Determine the (X, Y) coordinate at the center of the cell enclosing the given text.  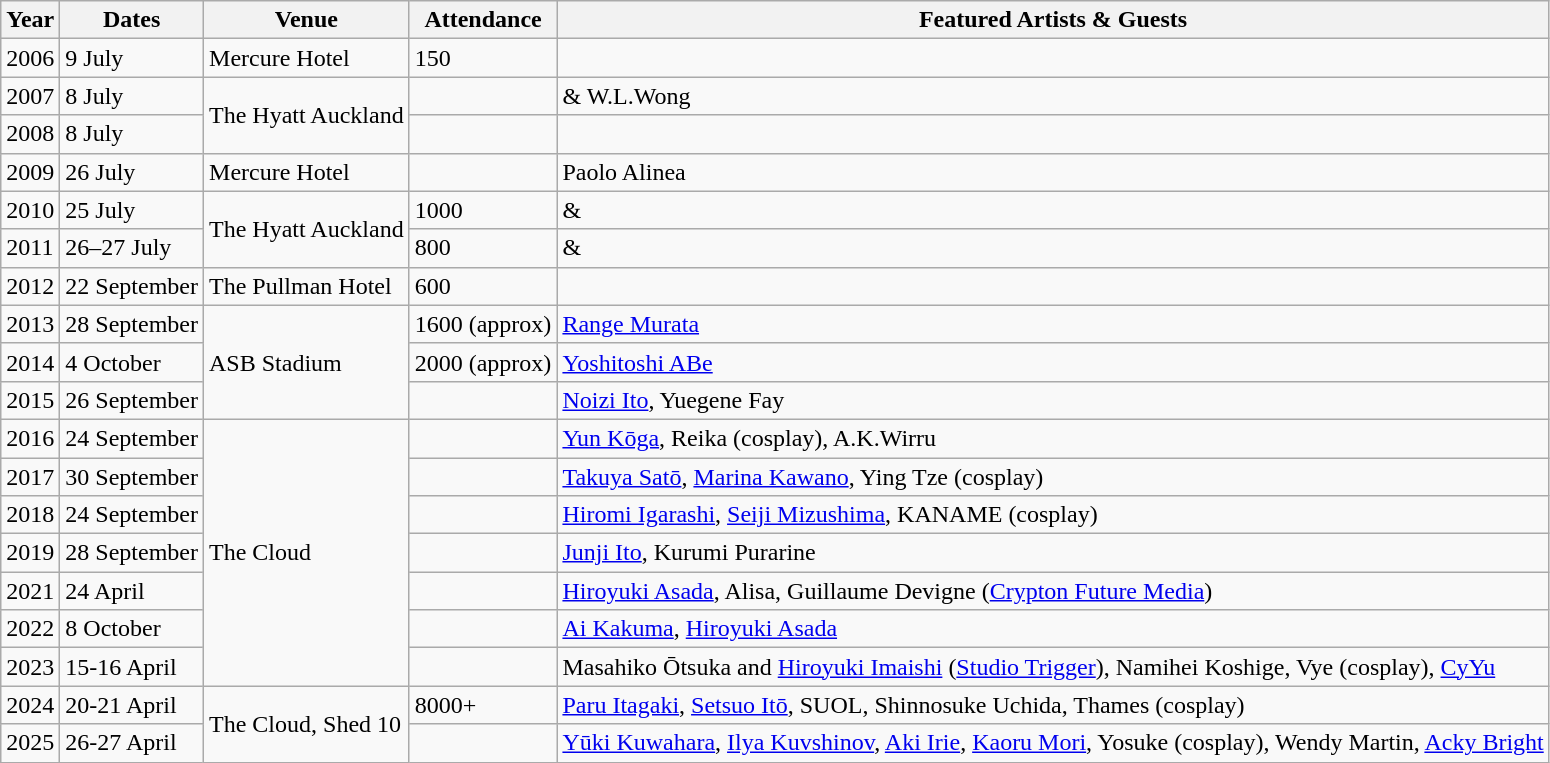
2008 (30, 134)
1600 (approx) (483, 324)
& W.L.Wong (1053, 96)
2007 (30, 96)
8 October (132, 629)
2013 (30, 324)
8000+ (483, 705)
Paolo Alinea (1053, 172)
26 September (132, 400)
15-16 April (132, 667)
2021 (30, 591)
Masahiko Ōtsuka and Hiroyuki Imaishi (Studio Trigger), Namihei Koshige, Vye (cosplay), CyYu (1053, 667)
2019 (30, 553)
2016 (30, 438)
2011 (30, 248)
The Cloud, Shed 10 (307, 724)
Hiroyuki Asada, Alisa, Guillaume Devigne (Crypton Future Media) (1053, 591)
Featured Artists & Guests (1053, 20)
30 September (132, 477)
9 July (132, 58)
2006 (30, 58)
Takuya Satō, Marina Kawano, Ying Tze (cosplay) (1053, 477)
Yun Kōga, Reika (cosplay), A.K.Wirru (1053, 438)
150 (483, 58)
Dates (132, 20)
Venue (307, 20)
2000 (approx) (483, 362)
4 October (132, 362)
The Pullman Hotel (307, 286)
26 July (132, 172)
The Cloud (307, 552)
600 (483, 286)
20-21 April (132, 705)
Paru Itagaki, Setsuo Itō, SUOL, Shinnosuke Uchida, Thames (cosplay) (1053, 705)
Ai Kakuma, Hiroyuki Asada (1053, 629)
ASB Stadium (307, 362)
2023 (30, 667)
800 (483, 248)
2018 (30, 515)
Noizi Ito, Yuegene Fay (1053, 400)
2017 (30, 477)
Yoshitoshi ABe (1053, 362)
2012 (30, 286)
Junji Ito, Kurumi Purarine (1053, 553)
1000 (483, 210)
2015 (30, 400)
26-27 April (132, 743)
22 September (132, 286)
2022 (30, 629)
2009 (30, 172)
Attendance (483, 20)
2024 (30, 705)
Year (30, 20)
2014 (30, 362)
25 July (132, 210)
Hiromi Igarashi, Seiji Mizushima, KANAME (cosplay) (1053, 515)
24 April (132, 591)
Yūki Kuwahara, Ilya Kuvshinov, Aki Irie, Kaoru Mori, Yosuke (cosplay), Wendy Martin, Acky Bright (1053, 743)
Range Murata (1053, 324)
2025 (30, 743)
26–27 July (132, 248)
2010 (30, 210)
